Locate the cell with the specified text and output its [X, Y] center coordinate. 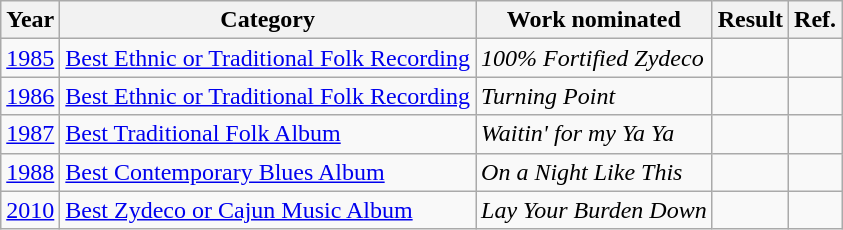
Lay Your Burden Down [594, 210]
Result [750, 20]
Work nominated [594, 20]
1987 [30, 134]
1986 [30, 96]
Best Traditional Folk Album [268, 134]
Ref. [816, 20]
Category [268, 20]
Turning Point [594, 96]
Best Zydeco or Cajun Music Album [268, 210]
100% Fortified Zydeco [594, 58]
On a Night Like This [594, 172]
Year [30, 20]
Best Contemporary Blues Album [268, 172]
1988 [30, 172]
1985 [30, 58]
Waitin' for my Ya Ya [594, 134]
2010 [30, 210]
